Return the [X, Y] coordinate for the center point of the cell that contains the specified text.  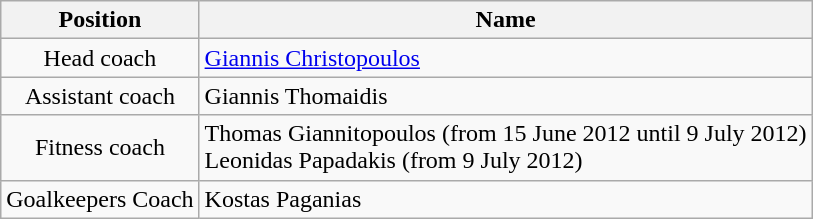
Giannis Christopoulos [506, 58]
Thomas Giannitopoulos (from 15 June 2012 until 9 July 2012)Leonidas Papadakis (from 9 July 2012) [506, 148]
Assistant coach [100, 96]
Fitness coach [100, 148]
Position [100, 20]
Kostas Paganias [506, 199]
Goalkeepers Coach [100, 199]
Head coach [100, 58]
Name [506, 20]
Giannis Thomaidis [506, 96]
